Pinpoint the cell where the given text exists, returning its (X, Y) midpoint coordinate. 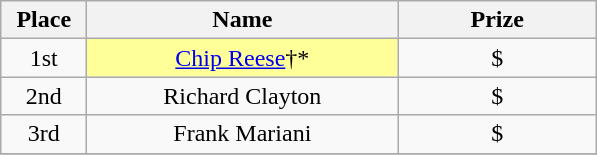
Frank Mariani (242, 134)
3rd (44, 134)
2nd (44, 96)
Place (44, 20)
1st (44, 58)
Prize (498, 20)
Richard Clayton (242, 96)
Chip Reese†* (242, 58)
Name (242, 20)
